Identify which cell holds the provided text, then report its [X, Y] central coordinate. 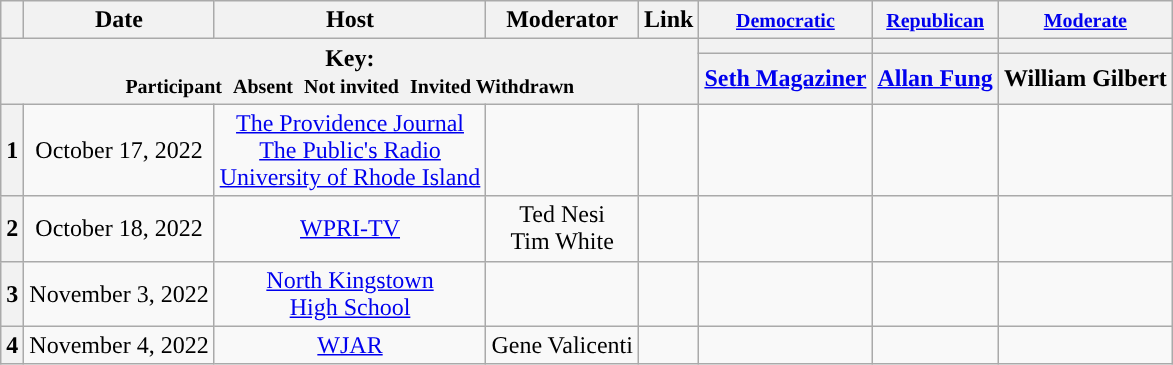
Democratic [786, 20]
Allan Fung [935, 78]
Gene Valicenti [562, 345]
William Gilbert [1085, 78]
October 18, 2022 [119, 228]
October 17, 2022 [119, 150]
3 [12, 294]
WPRI-TV [350, 228]
2 [12, 228]
Host [350, 20]
November 4, 2022 [119, 345]
Ted NesiTim White [562, 228]
4 [12, 345]
Key: Participant Absent Not invited Invited Withdrawn [350, 72]
1 [12, 150]
Date [119, 20]
Moderate [1085, 20]
Link [668, 20]
November 3, 2022 [119, 294]
Moderator [562, 20]
Republican [935, 20]
North KingstownHigh School [350, 294]
WJAR [350, 345]
Seth Magaziner [786, 78]
The Providence JournalThe Public's RadioUniversity of Rhode Island [350, 150]
